Pinpoint the cell where the given text exists, returning its [x, y] midpoint coordinate. 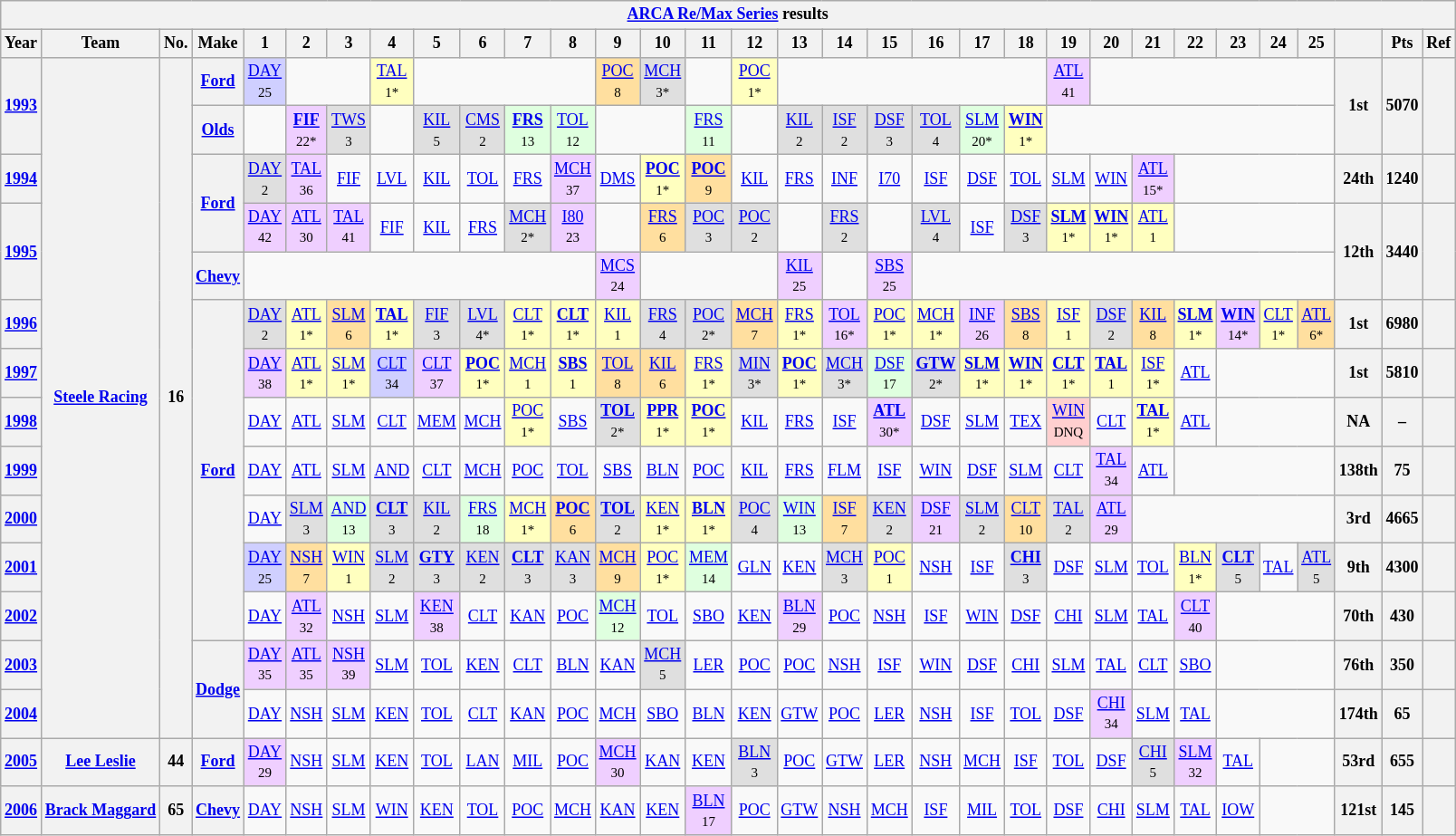
FRS11 [709, 130]
INF26 [982, 324]
TOL4 [936, 130]
SLM20* [982, 130]
Pts [1402, 43]
12 [754, 43]
1998 [22, 422]
CLT34 [392, 373]
TAL36 [306, 178]
TOL2 [618, 519]
TOL16* [845, 324]
20 [1112, 43]
24 [1279, 43]
CLT5 [1239, 568]
9th [1358, 568]
MCH37 [573, 178]
GTY3 [437, 568]
TOL8 [618, 373]
FIF22* [306, 130]
Dodge [218, 688]
FLM [845, 470]
3440 [1402, 252]
Lee Leslie [100, 762]
KEN38 [437, 616]
KIL8 [1153, 324]
4300 [1402, 568]
BLN3 [754, 762]
SBS1 [573, 373]
53rd [1358, 762]
KAN3 [573, 568]
9 [618, 43]
LVL4* [483, 324]
CHI3 [1025, 568]
174th [1358, 714]
MCH3 [845, 568]
LVL [392, 178]
70th [1358, 616]
DSF21 [936, 519]
IOW [1239, 811]
ATL30 [306, 227]
145 [1402, 811]
MCH1 [528, 373]
BLN17 [709, 811]
INF [845, 178]
MCS24 [618, 276]
44 [176, 762]
15 [889, 43]
PPR1* [663, 422]
ATL5 [1317, 568]
ATL32 [306, 616]
18 [1025, 43]
WIN13 [800, 519]
1993 [22, 105]
7 [528, 43]
4 [392, 43]
Year [22, 43]
12th [1358, 252]
POC1 [889, 568]
WINDNQ [1068, 422]
23 [1239, 43]
Steele Racing [100, 397]
ISF1 [1068, 324]
TOL12 [573, 130]
SLM6 [349, 324]
4665 [1402, 519]
24th [1358, 178]
SBS25 [889, 276]
CLT37 [437, 373]
I70 [889, 178]
6980 [1402, 324]
TWS3 [349, 130]
AND [392, 470]
1 [264, 43]
CLT40 [1195, 616]
17 [982, 43]
DSF2 [1112, 324]
TAL1 [1112, 373]
Olds [218, 130]
KIL6 [663, 373]
ATL15* [1153, 178]
6 [483, 43]
FRS2 [845, 227]
DAY42 [264, 227]
8 [573, 43]
19 [1068, 43]
FRS6 [663, 227]
NSH39 [349, 665]
CHI34 [1112, 714]
2006 [22, 811]
ISF1* [1153, 373]
KEN1* [663, 519]
POC6 [573, 519]
5 [437, 43]
25 [1317, 43]
ATL30* [889, 422]
5810 [1402, 373]
POC8 [618, 82]
1996 [22, 324]
ATL35 [306, 665]
1999 [22, 470]
TEX [1025, 422]
MCH9 [618, 568]
LVL4 [936, 227]
350 [1402, 665]
ATL1 [1153, 227]
430 [1402, 616]
76th [1358, 665]
2001 [22, 568]
ATL29 [1112, 519]
2004 [22, 714]
BLN29 [800, 616]
22 [1195, 43]
Make [218, 43]
WIN14* [1239, 324]
LAN [483, 762]
No. [176, 43]
GLN [754, 568]
DMS [618, 178]
655 [1402, 762]
14 [845, 43]
1240 [1402, 178]
AND13 [349, 519]
FRS4 [663, 324]
FRS18 [483, 519]
2002 [22, 616]
GTW2* [936, 373]
FRS13 [528, 130]
MCH7 [754, 324]
ISF2 [845, 130]
I8023 [573, 227]
Brack Maggard [100, 811]
KIL5 [437, 130]
MEM [437, 422]
11 [709, 43]
2005 [22, 762]
5070 [1402, 105]
MCH30 [618, 762]
1995 [22, 252]
ISF7 [845, 519]
TAL34 [1112, 470]
ATL6* [1317, 324]
3 [349, 43]
FIF3 [437, 324]
2000 [22, 519]
ATL41 [1068, 82]
KIL1 [618, 324]
DAY29 [264, 762]
SBS8 [1025, 324]
MCH5 [663, 665]
SLM3 [306, 519]
Team [100, 43]
75 [1402, 470]
NA [1358, 422]
MEM14 [709, 568]
1997 [22, 373]
POC9 [709, 178]
ARCA Re/Max Series results [728, 14]
DAY38 [264, 373]
TAL41 [349, 227]
WIN1 [349, 568]
– [1402, 422]
POC4 [754, 519]
SLM32 [1195, 762]
POC2 [754, 227]
2 [306, 43]
13 [800, 43]
POC2* [709, 324]
1994 [22, 178]
2003 [22, 665]
3rd [1358, 519]
MCH12 [618, 616]
DAY35 [264, 665]
21 [1153, 43]
CLT10 [1025, 519]
TAL2 [1068, 519]
CMS2 [483, 130]
DSF17 [889, 373]
MIN3* [754, 373]
CHI5 [1153, 762]
138th [1358, 470]
NSH7 [306, 568]
POC3 [709, 227]
KIL25 [800, 276]
121st [1358, 811]
TOL2* [618, 422]
MCH2* [528, 227]
Ref [1439, 43]
10 [663, 43]
